Detect which cell encompasses the target text, then output its [X, Y] center coordinate. 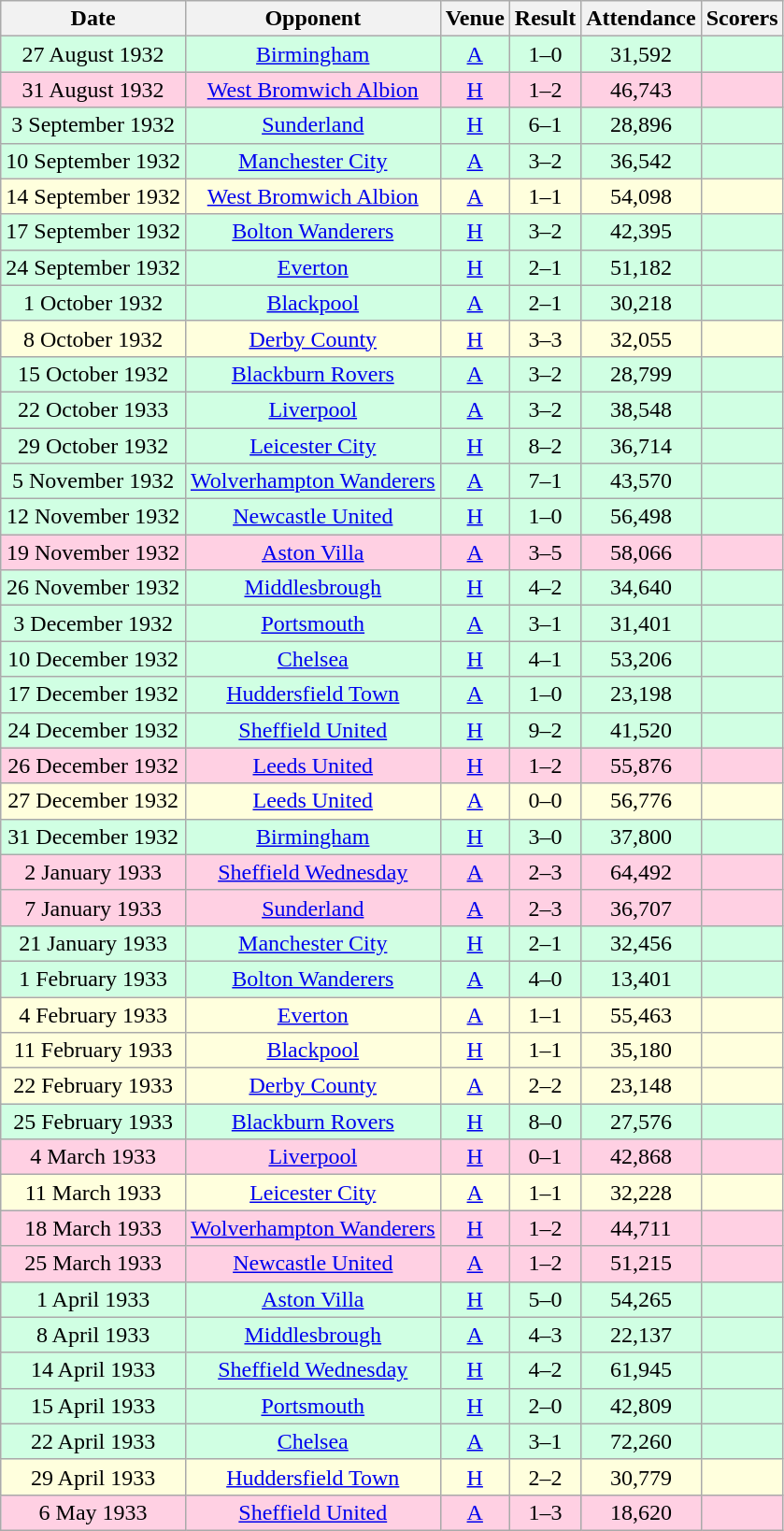
3 December 1932 [93, 623]
8 October 1932 [93, 338]
6–1 [545, 125]
3 September 1932 [93, 125]
27 August 1932 [93, 54]
18 March 1933 [93, 1228]
8 April 1933 [93, 1335]
27 December 1932 [93, 801]
37,800 [641, 837]
53,206 [641, 659]
Date [93, 19]
1–3 [545, 1512]
42,868 [641, 1157]
13,401 [641, 979]
11 March 1933 [93, 1193]
4–1 [545, 659]
14 September 1932 [93, 196]
0–1 [545, 1157]
24 September 1932 [93, 267]
8–2 [545, 446]
54,265 [641, 1299]
1 February 1933 [93, 979]
3–0 [545, 837]
35,180 [641, 1051]
25 March 1933 [93, 1264]
14 April 1933 [93, 1370]
41,520 [641, 730]
55,876 [641, 765]
15 October 1932 [93, 374]
17 December 1932 [93, 694]
18,620 [641, 1512]
51,215 [641, 1264]
26 November 1932 [93, 588]
46,743 [641, 90]
15 April 1933 [93, 1406]
Venue [475, 19]
44,711 [641, 1228]
22,137 [641, 1335]
23,198 [641, 694]
17 September 1932 [93, 232]
32,228 [641, 1193]
34,640 [641, 588]
8–0 [545, 1122]
54,098 [641, 196]
19 November 1932 [93, 552]
21 January 1933 [93, 943]
31,592 [641, 54]
Scorers [742, 19]
51,182 [641, 267]
7 January 1933 [93, 908]
64,492 [641, 872]
1 October 1932 [93, 303]
6 May 1933 [93, 1512]
4 March 1933 [93, 1157]
36,542 [641, 161]
22 April 1933 [93, 1441]
4–0 [545, 979]
9–2 [545, 730]
Attendance [641, 19]
32,055 [641, 338]
2–0 [545, 1406]
5–0 [545, 1299]
29 October 1932 [93, 446]
26 December 1932 [93, 765]
5 November 1932 [93, 481]
31 August 1932 [93, 90]
29 April 1933 [93, 1477]
11 February 1933 [93, 1051]
58,066 [641, 552]
43,570 [641, 481]
31 December 1932 [93, 837]
4–3 [545, 1335]
32,456 [641, 943]
25 February 1933 [93, 1122]
22 February 1933 [93, 1086]
22 October 1933 [93, 409]
55,463 [641, 1014]
28,799 [641, 374]
38,548 [641, 409]
30,779 [641, 1477]
56,498 [641, 517]
4 February 1933 [93, 1014]
0–0 [545, 801]
72,260 [641, 1441]
Result [545, 19]
61,945 [641, 1370]
24 December 1932 [93, 730]
1 April 1933 [93, 1299]
12 November 1932 [93, 517]
42,395 [641, 232]
36,707 [641, 908]
23,148 [641, 1086]
3–5 [545, 552]
10 September 1932 [93, 161]
30,218 [641, 303]
Opponent [312, 19]
28,896 [641, 125]
27,576 [641, 1122]
36,714 [641, 446]
31,401 [641, 623]
56,776 [641, 801]
42,809 [641, 1406]
2 January 1933 [93, 872]
7–1 [545, 481]
10 December 1932 [93, 659]
3–3 [545, 338]
